Return (x, y) of the center of cell containing provided text 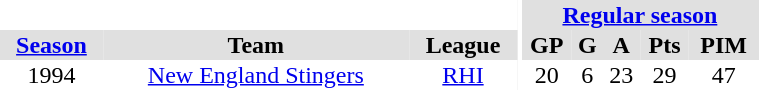
6 (587, 75)
Pts (664, 45)
Team (256, 45)
PIM (724, 45)
23 (621, 75)
League (463, 45)
Season (52, 45)
29 (664, 75)
GP (546, 45)
A (621, 45)
RHI (463, 75)
1994 (52, 75)
New England Stingers (256, 75)
Regular season (640, 15)
47 (724, 75)
G (587, 45)
20 (546, 75)
